Capture the cell that displays the provided text and extract its [X, Y] central coordinate. 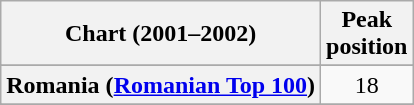
18 [367, 85]
Peakposition [367, 34]
Romania (Romanian Top 100) [161, 85]
Chart (2001–2002) [161, 34]
